Detect which cell encompasses the target text, then output its (x, y) center coordinate. 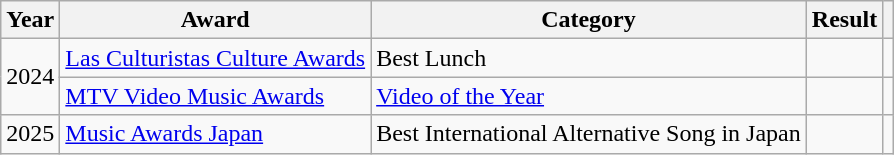
Best Lunch (589, 58)
Result (844, 20)
Award (216, 20)
Category (589, 20)
Best International Alternative Song in Japan (589, 134)
2024 (30, 77)
Music Awards Japan (216, 134)
Las Culturistas Culture Awards (216, 58)
Video of the Year (589, 96)
2025 (30, 134)
Year (30, 20)
MTV Video Music Awards (216, 96)
